Return [X, Y] of the center of cell containing provided text 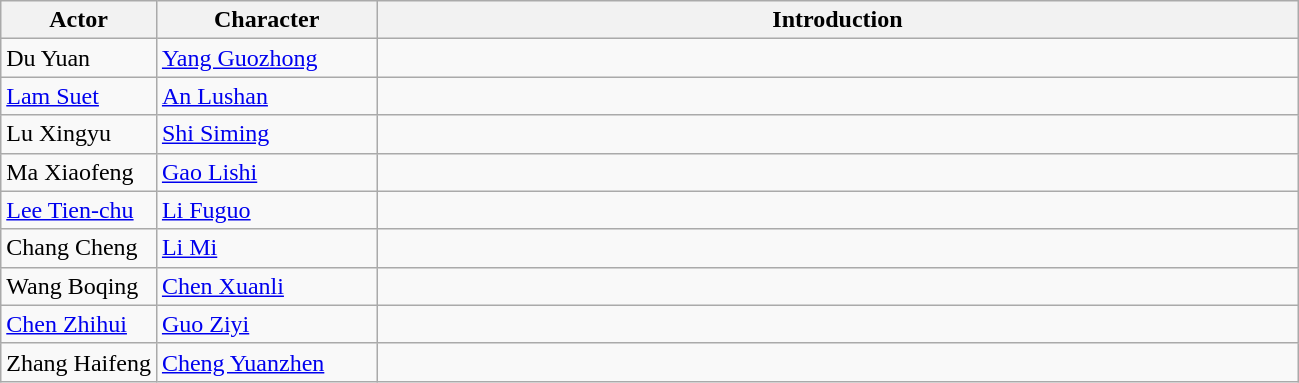
Du Yuan [79, 58]
Lam Suet [79, 96]
Zhang Haifeng [79, 362]
An Lushan [266, 96]
Yang Guozhong [266, 58]
Wang Boqing [79, 286]
Li Mi [266, 248]
Cheng Yuanzhen [266, 362]
Guo Ziyi [266, 324]
Chang Cheng [79, 248]
Character [266, 20]
Chen Zhihui [79, 324]
Lee Tien-chu [79, 210]
Li Fuguo [266, 210]
Ma Xiaofeng [79, 172]
Introduction [838, 20]
Chen Xuanli [266, 286]
Actor [79, 20]
Gao Lishi [266, 172]
Shi Siming [266, 134]
Lu Xingyu [79, 134]
